Determine the (x, y) coordinate at the center of the cell enclosing the given text.  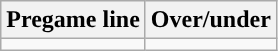
Over/under (210, 20)
Pregame line (74, 20)
